For the text-containing cell, return its midpoint in [X, Y] coordinate format. 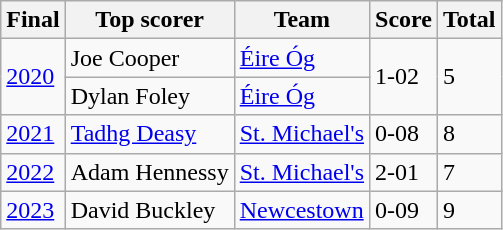
Score [404, 20]
Tadhg Deasy [150, 134]
2021 [33, 134]
2020 [33, 77]
Final [33, 20]
8 [470, 134]
David Buckley [150, 210]
2-01 [404, 172]
Total [470, 20]
Top scorer [150, 20]
2023 [33, 210]
9 [470, 210]
1-02 [404, 77]
7 [470, 172]
0-08 [404, 134]
2022 [33, 172]
Dylan Foley [150, 96]
Team [302, 20]
0-09 [404, 210]
5 [470, 77]
Joe Cooper [150, 58]
Adam Hennessy [150, 172]
Newcestown [302, 210]
